Return [x, y] of the center of cell containing provided text 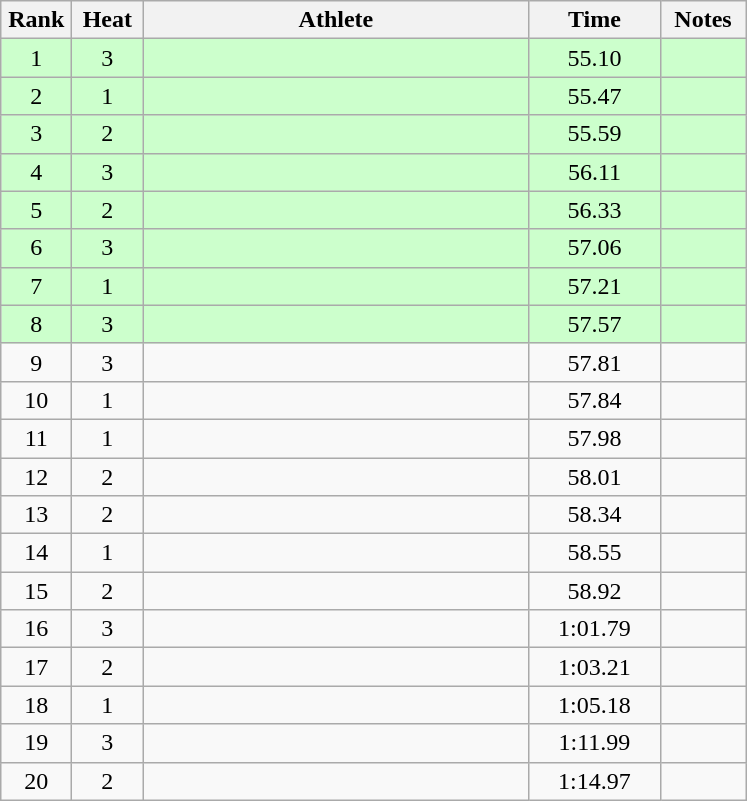
57.81 [594, 362]
57.84 [594, 400]
4 [36, 172]
14 [36, 553]
55.59 [594, 134]
6 [36, 248]
58.34 [594, 515]
56.11 [594, 172]
1:14.97 [594, 781]
17 [36, 667]
1:05.18 [594, 705]
58.55 [594, 553]
12 [36, 477]
57.98 [594, 438]
9 [36, 362]
1:03.21 [594, 667]
10 [36, 400]
1:01.79 [594, 629]
58.01 [594, 477]
20 [36, 781]
57.57 [594, 324]
57.06 [594, 248]
5 [36, 210]
18 [36, 705]
7 [36, 286]
11 [36, 438]
57.21 [594, 286]
Heat [108, 20]
58.92 [594, 591]
56.33 [594, 210]
16 [36, 629]
15 [36, 591]
Rank [36, 20]
19 [36, 743]
8 [36, 324]
Notes [703, 20]
Time [594, 20]
55.10 [594, 58]
55.47 [594, 96]
13 [36, 515]
Athlete [336, 20]
1:11.99 [594, 743]
